Find where the given text appears and provide that cell's center as (x, y) coordinate. 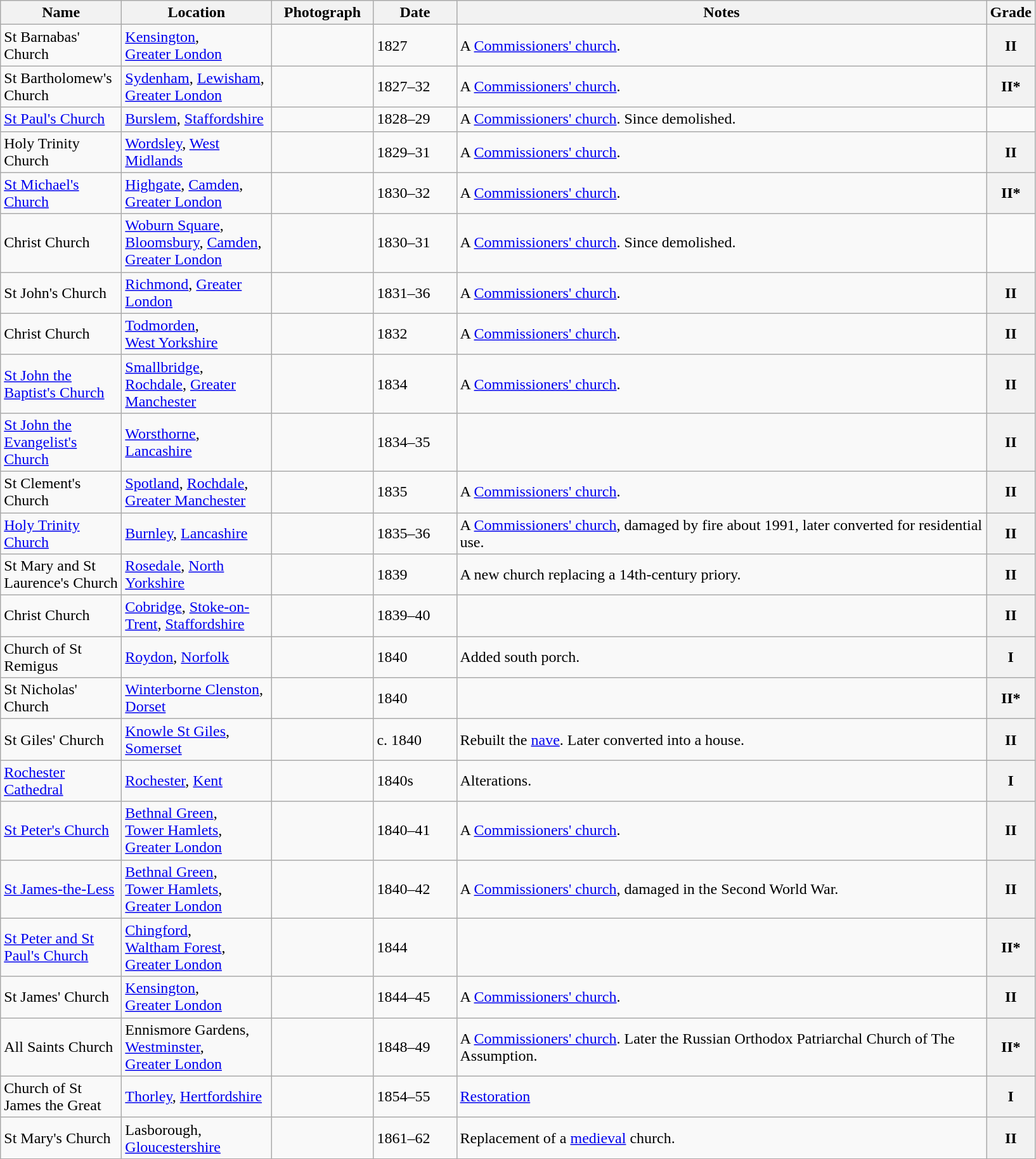
1854–55 (415, 1097)
St Peter's Church (61, 831)
1861–62 (415, 1137)
St Mary's Church (61, 1137)
Rebuilt the nave. Later converted into a house. (722, 739)
A Commissioners' church, damaged by fire about 1991, later converted for residential use. (722, 533)
Lasborough, Gloucestershire (197, 1137)
Richmond, Greater London (197, 293)
All Saints Church (61, 1047)
Ennismore Gardens, Westminster,Greater London (197, 1047)
Rosedale, North Yorkshire (197, 574)
Burnley, Lancashire (197, 533)
1827 (415, 46)
St James-the-Less (61, 889)
1832 (415, 333)
Woburn Square, Bloomsbury, Camden, Greater London (197, 243)
1844 (415, 947)
Restoration (722, 1097)
1834 (415, 384)
Roydon, Norfolk (197, 657)
Church of St Remigus (61, 657)
St John's Church (61, 293)
1827–32 (415, 86)
Cobridge, Stoke-on-Trent, Staffordshire (197, 616)
Knowle St Giles, Somerset (197, 739)
1840–42 (415, 889)
1830–32 (415, 193)
Highgate, Camden, Greater London (197, 193)
A Commissioners' church, damaged in the Second World War. (722, 889)
Spotland, Rochdale, Greater Manchester (197, 492)
St James' Church (61, 997)
1835 (415, 492)
St John the Evangelist's Church (61, 442)
St Peter and St Paul's Church (61, 947)
Burslem, Staffordshire (197, 119)
St Giles' Church (61, 739)
1835–36 (415, 533)
Replacement of a medieval church. (722, 1137)
1828–29 (415, 119)
1840–41 (415, 831)
Thorley, Hertfordshire (197, 1097)
Rochester, Kent (197, 781)
1830–31 (415, 243)
A Commissioners' church. Later the Russian Orthodox Patriarchal Church of The Assumption. (722, 1047)
Sydenham, Lewisham, Greater London (197, 86)
Smallbridge, Rochdale, Greater Manchester (197, 384)
1839–40 (415, 616)
Chingford,Waltham Forest,Greater London (197, 947)
1840s (415, 781)
1839 (415, 574)
Date (415, 13)
A new church replacing a 14th-century priory. (722, 574)
St Nicholas' Church (61, 699)
Notes (722, 13)
c. 1840 (415, 739)
Location (197, 13)
Worsthorne, Lancashire (197, 442)
1829–31 (415, 152)
St Mary and St Laurence's Church (61, 574)
St Bartholomew's Church (61, 86)
1834–35 (415, 442)
Winterborne Clenston, Dorset (197, 699)
St Michael's Church (61, 193)
St Clement's Church (61, 492)
1848–49 (415, 1047)
St Paul's Church (61, 119)
Alterations. (722, 781)
1844–45 (415, 997)
Church of St James the Great (61, 1097)
St Barnabas' Church (61, 46)
Name (61, 13)
Rochester Cathedral (61, 781)
Photograph (322, 13)
Wordsley, West Midlands (197, 152)
1831–36 (415, 293)
Grade (1011, 13)
Added south porch. (722, 657)
Todmorden,West Yorkshire (197, 333)
St John the Baptist's Church (61, 384)
